Scan for the cell matching the given text and deliver its (X, Y) coordinate at center. 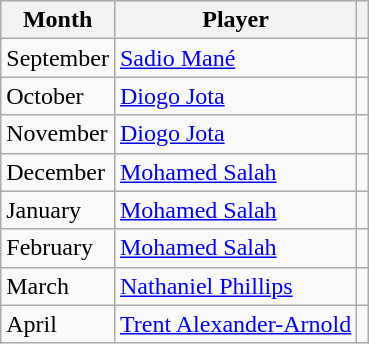
December (58, 172)
Player (235, 20)
February (58, 248)
September (58, 58)
October (58, 96)
Nathaniel Phillips (235, 286)
January (58, 210)
March (58, 286)
Trent Alexander-Arnold (235, 324)
November (58, 134)
Month (58, 20)
April (58, 324)
Sadio Mané (235, 58)
